Scan for the cell matching the given text and deliver its [x, y] coordinate at center. 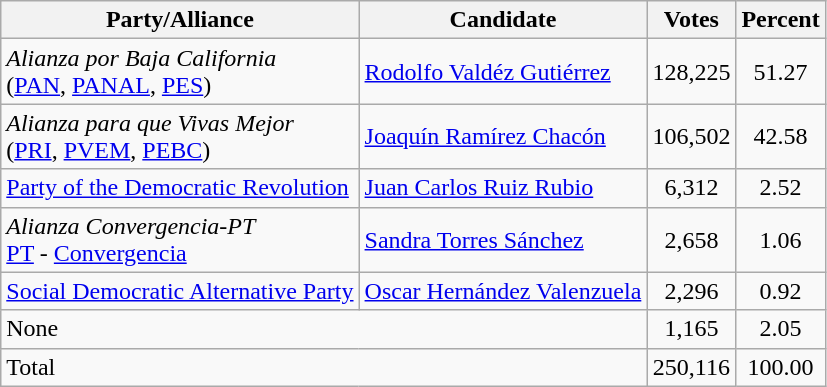
Social Democratic Alternative Party [180, 291]
Sandra Torres Sánchez [503, 240]
Party of the Democratic Revolution [180, 188]
Votes [692, 20]
Joaquín Ramírez Chacón [503, 136]
Juan Carlos Ruiz Rubio [503, 188]
106,502 [692, 136]
2,296 [692, 291]
Alianza para que Vivas Mejor (PRI, PVEM, PEBC) [180, 136]
Alianza por Baja California (PAN, PANAL, PES) [180, 72]
Percent [780, 20]
Alianza Convergencia-PT PT - Convergencia [180, 240]
6,312 [692, 188]
None [324, 329]
2,658 [692, 240]
128,225 [692, 72]
1.06 [780, 240]
Oscar Hernández Valenzuela [503, 291]
42.58 [780, 136]
100.00 [780, 367]
2.52 [780, 188]
Total [324, 367]
Party/Alliance [180, 20]
1,165 [692, 329]
250,116 [692, 367]
2.05 [780, 329]
0.92 [780, 291]
Candidate [503, 20]
51.27 [780, 72]
Rodolfo Valdéz Gutiérrez [503, 72]
